Detect which cell encompasses the target text, then output its (x, y) center coordinate. 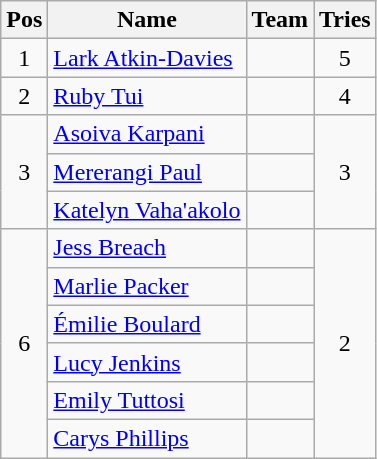
Tries (346, 20)
Team (280, 20)
6 (24, 343)
Pos (24, 20)
1 (24, 58)
5 (346, 58)
4 (346, 96)
Lucy Jenkins (147, 362)
Ruby Tui (147, 96)
Asoiva Karpani (147, 134)
Marlie Packer (147, 286)
Name (147, 20)
Lark Atkin-Davies (147, 58)
Emily Tuttosi (147, 400)
Émilie Boulard (147, 324)
Katelyn Vaha'akolo (147, 210)
Carys Phillips (147, 438)
Jess Breach (147, 248)
Mererangi Paul (147, 172)
